Capture the cell that displays the provided text and extract its (X, Y) central coordinate. 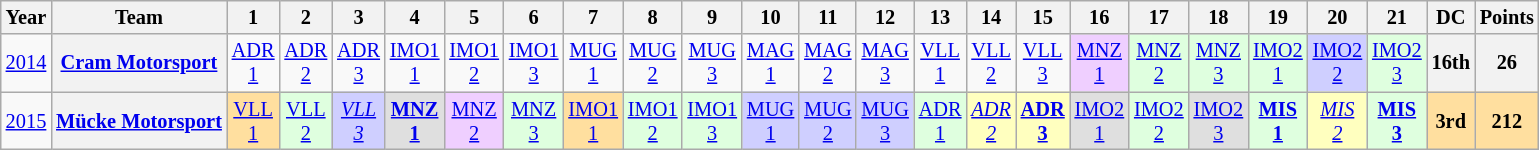
Mücke Motorsport (139, 121)
19 (1278, 17)
Year (26, 17)
12 (884, 17)
MIS1 (1278, 121)
17 (1159, 17)
212 (1507, 121)
MIS2 (1338, 121)
3 (358, 17)
14 (990, 17)
Points (1507, 17)
26 (1507, 63)
2014 (26, 63)
MAG1 (770, 63)
Team (139, 17)
11 (828, 17)
MAG3 (884, 63)
20 (1338, 17)
8 (653, 17)
MIS3 (1397, 121)
1 (254, 17)
3rd (1451, 121)
9 (712, 17)
DC (1451, 17)
21 (1397, 17)
Cram Motorsport (139, 63)
18 (1219, 17)
4 (415, 17)
MAG2 (828, 63)
10 (770, 17)
15 (1043, 17)
16th (1451, 63)
6 (534, 17)
5 (474, 17)
2 (306, 17)
7 (593, 17)
2015 (26, 121)
13 (940, 17)
16 (1100, 17)
